From the cell containing the given text, extract its center point as (x, y) coordinate. 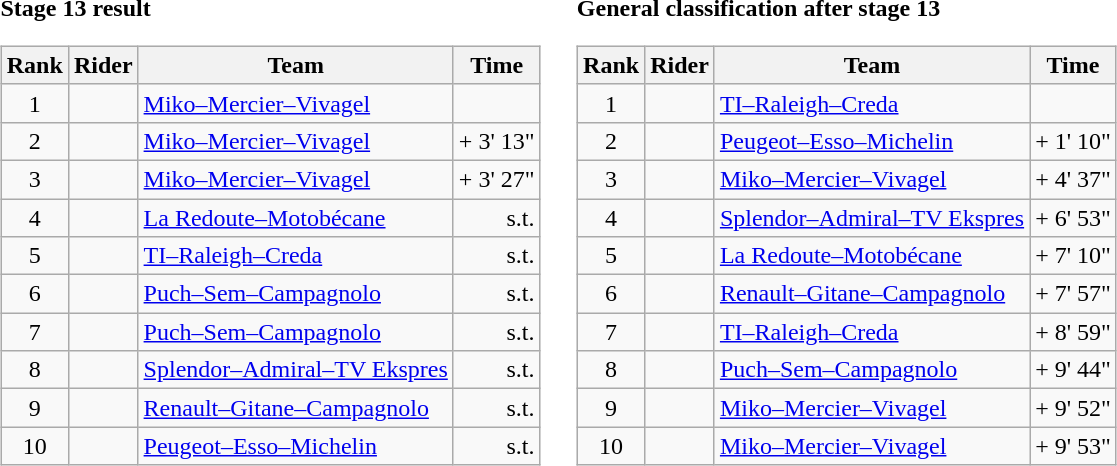
+ 7' 57" (1074, 294)
+ 1' 10" (1074, 141)
+ 9' 53" (1074, 446)
+ 8' 59" (1074, 332)
+ 3' 27" (496, 179)
+ 9' 52" (1074, 408)
+ 9' 44" (1074, 370)
+ 7' 10" (1074, 256)
+ 4' 37" (1074, 179)
+ 6' 53" (1074, 217)
+ 3' 13" (496, 141)
